Pinpoint the cell where the given text exists, returning its [x, y] midpoint coordinate. 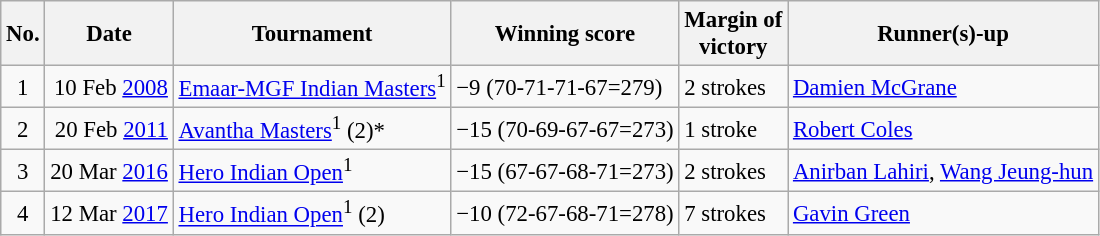
Date [109, 34]
Gavin Green [944, 213]
20 Feb 2011 [109, 129]
−9 (70-71-71-67=279) [565, 87]
7 strokes [734, 213]
−15 (67-67-68-71=273) [565, 171]
−10 (72-67-68-71=278) [565, 213]
Tournament [312, 34]
3 [23, 171]
Emaar-MGF Indian Masters1 [312, 87]
1 [23, 87]
−15 (70-69-67-67=273) [565, 129]
Avantha Masters1 (2)* [312, 129]
4 [23, 213]
No. [23, 34]
Winning score [565, 34]
20 Mar 2016 [109, 171]
Hero Indian Open1 (2) [312, 213]
Robert Coles [944, 129]
10 Feb 2008 [109, 87]
1 stroke [734, 129]
Margin ofvictory [734, 34]
2 [23, 129]
Anirban Lahiri, Wang Jeung-hun [944, 171]
Runner(s)-up [944, 34]
12 Mar 2017 [109, 213]
Hero Indian Open1 [312, 171]
Damien McGrane [944, 87]
